Provide the [x, y] coordinate of the cell's center where the given text is located.  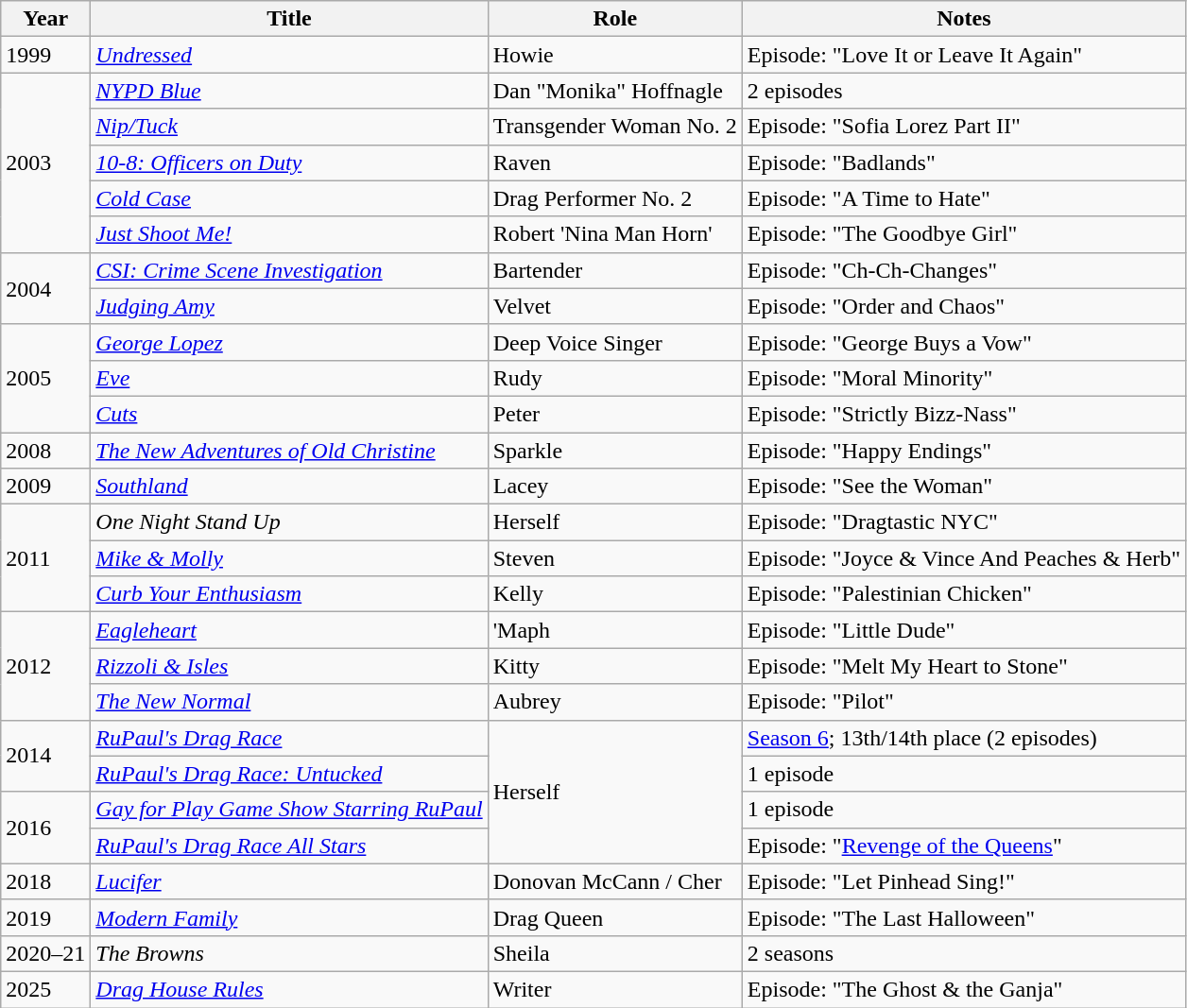
'Maph [614, 630]
Donovan McCann / Cher [614, 881]
2014 [45, 756]
Mike & Molly [289, 558]
Year [45, 19]
Episode: "Little Dude" [964, 630]
NYPD Blue [289, 91]
2008 [45, 451]
Episode: "Sofia Lorez Part II" [964, 127]
Sparkle [614, 451]
Episode: "The Goodbye Girl" [964, 234]
Episode: "Ch-Ch-Changes" [964, 270]
RuPaul's Drag Race All Stars [289, 846]
Rizzoli & Isles [289, 666]
Rudy [614, 378]
The Browns [289, 953]
Episode: "Dragtastic NYC" [964, 522]
CSI: Crime Scene Investigation [289, 270]
Peter [614, 414]
Gay for Play Game Show Starring RuPaul [289, 810]
Episode: "Moral Minority" [964, 378]
2004 [45, 288]
Title [289, 19]
Writer [614, 989]
2025 [45, 989]
George Lopez [289, 342]
RuPaul's Drag Race: Untucked [289, 774]
2003 [45, 162]
Southland [289, 487]
Drag House Rules [289, 989]
Episode: "The Last Halloween" [964, 917]
2018 [45, 881]
Season 6; 13th/14th place (2 episodes) [964, 738]
Howie [614, 55]
Episode: "Melt My Heart to Stone" [964, 666]
Kitty [614, 666]
Nip/Tuck [289, 127]
Episode: "Order and Chaos" [964, 306]
1999 [45, 55]
The New Normal [289, 702]
Undressed [289, 55]
Episode: "The Ghost & the Ganja" [964, 989]
Judging Amy [289, 306]
Raven [614, 162]
Episode: "George Buys a Vow" [964, 342]
2005 [45, 378]
Episode: "Badlands" [964, 162]
Episode: "Revenge of the Queens" [964, 846]
Episode: "See the Woman" [964, 487]
Episode: "Strictly Bizz-Nass" [964, 414]
One Night Stand Up [289, 522]
Aubrey [614, 702]
Drag Performer No. 2 [614, 198]
Velvet [614, 306]
2 seasons [964, 953]
Curb Your Enthusiasm [289, 594]
Transgender Woman No. 2 [614, 127]
Eve [289, 378]
Cold Case [289, 198]
Episode: "Love It or Leave It Again" [964, 55]
2019 [45, 917]
2 episodes [964, 91]
Role [614, 19]
2009 [45, 487]
2020–21 [45, 953]
Kelly [614, 594]
Lacey [614, 487]
2012 [45, 666]
The New Adventures of Old Christine [289, 451]
Episode: "Pilot" [964, 702]
Episode: "Joyce & Vince And Peaches & Herb" [964, 558]
Dan "Monika" Hoffnagle [614, 91]
Just Shoot Me! [289, 234]
Sheila [614, 953]
2011 [45, 558]
Bartender [614, 270]
2016 [45, 828]
Episode: "A Time to Hate" [964, 198]
Eagleheart [289, 630]
Episode: "Happy Endings" [964, 451]
Episode: "Palestinian Chicken" [964, 594]
Episode: "Let Pinhead Sing!" [964, 881]
Cuts [289, 414]
Deep Voice Singer [614, 342]
Robert 'Nina Man Horn' [614, 234]
Notes [964, 19]
Lucifer [289, 881]
RuPaul's Drag Race [289, 738]
10-8: Officers on Duty [289, 162]
Drag Queen [614, 917]
Modern Family [289, 917]
Steven [614, 558]
